Detect which cell encompasses the target text, then output its (X, Y) center coordinate. 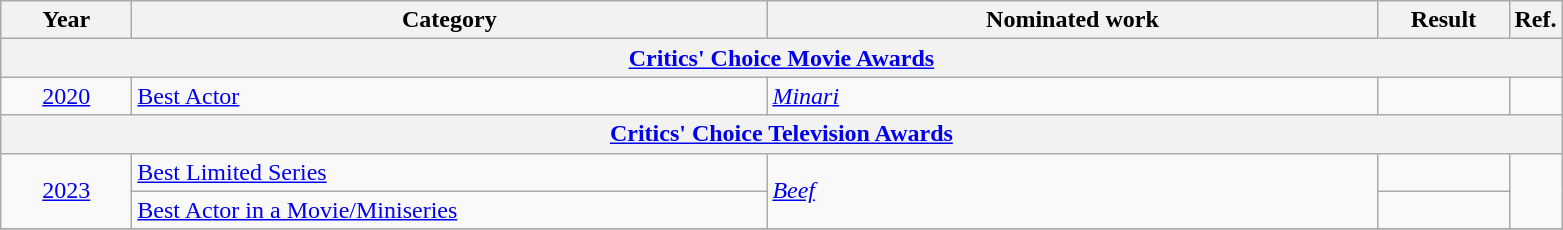
Critics' Choice Movie Awards (782, 58)
Category (450, 20)
Minari (1072, 96)
Best Actor in a Movie/Miniseries (450, 210)
Result (1444, 20)
Year (66, 20)
2023 (66, 191)
Best Actor (450, 96)
Beef (1072, 191)
2020 (66, 96)
Nominated work (1072, 20)
Critics' Choice Television Awards (782, 134)
Best Limited Series (450, 172)
Ref. (1536, 20)
